Determine the (x, y) coordinate at the center of the cell enclosing the given text.  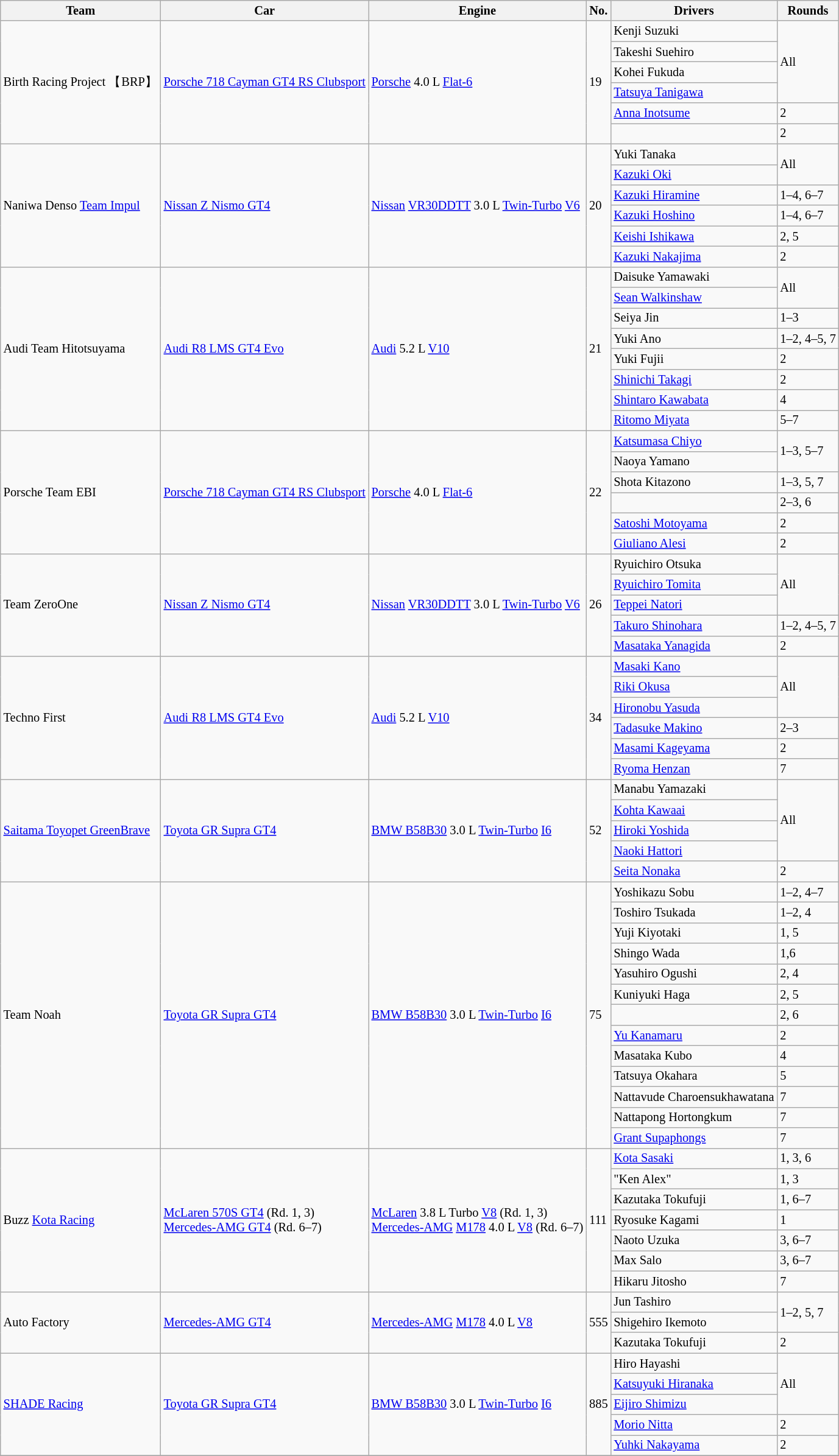
Katsuyuki Hiranaka (693, 1384)
SHADE Racing (80, 1404)
Yuki Tanaka (693, 154)
Kota Sasaki (693, 1158)
Daisuke Yamawaki (693, 277)
No. (598, 10)
Car (264, 10)
Naoto Uzuka (693, 1240)
Birth Racing Project 【BRP】 (80, 82)
Shinichi Takagi (693, 379)
Toshiro Tsukada (693, 912)
26 (598, 605)
1,6 (808, 954)
1 (808, 1220)
Kazuki Oki (693, 175)
Ritomo Miyata (693, 420)
1–2, 4–7 (808, 892)
Tatsuya Tanigawa (693, 93)
Max Salo (693, 1261)
Grant Supaphongs (693, 1138)
1, 3, 6 (808, 1158)
Ryoma Henzan (693, 769)
Team Noah (80, 1015)
Porsche Team EBI (80, 492)
Kazuki Hiramine (693, 195)
Manabu Yamazaki (693, 789)
Kenji Suzuki (693, 31)
1–3, 5–7 (808, 451)
1, 6–7 (808, 1199)
Yuki Fujii (693, 359)
Eijiro Shimizu (693, 1404)
Yoshikazu Sobu (693, 892)
Seita Nonaka (693, 871)
Keishi Ishikawa (693, 236)
Ryosuke Kagami (693, 1220)
Anna Inotsume (693, 113)
1–2, 5, 7 (808, 1312)
Masami Kageyama (693, 748)
Yuki Ano (693, 339)
Tatsuya Okahara (693, 1076)
Sean Walkinshaw (693, 298)
Shota Kitazono (693, 482)
Engine (478, 10)
Hiro Hayashi (693, 1363)
Kazuki Hoshino (693, 216)
1, 3 (808, 1179)
20 (598, 205)
Masaki Kano (693, 666)
Drivers (693, 10)
"Ken Alex" (693, 1179)
Hiroki Yoshida (693, 831)
Nattapong Hortongkum (693, 1117)
75 (598, 1015)
Buzz Kota Racing (80, 1220)
Team ZeroOne (80, 605)
Riki Okusa (693, 687)
Jun Tashiro (693, 1302)
Mercedes-AMG GT4 (264, 1323)
885 (598, 1404)
Naoki Hattori (693, 851)
Yuhki Nakayama (693, 1445)
2, 4 (808, 974)
Naoya Yamano (693, 462)
2, 6 (808, 1015)
Yasuhiro Ogushi (693, 974)
McLaren 570S GT4 (Rd. 1, 3)Mercedes-AMG GT4 (Rd. 6–7) (264, 1220)
5–7 (808, 420)
5 (808, 1076)
Giuliano Alesi (693, 543)
Shigehiro Ikemoto (693, 1322)
Takuro Shinohara (693, 625)
Masataka Kubo (693, 1056)
Mercedes-AMG M178 4.0 L V8 (478, 1323)
555 (598, 1323)
Ryuichiro Tomita (693, 585)
Satoshi Motoyama (693, 523)
Hikaru Jitosho (693, 1281)
Yuji Kiyotaki (693, 933)
19 (598, 82)
52 (598, 830)
1, 5 (808, 933)
Kohta Kawaai (693, 810)
Masataka Yanagida (693, 646)
McLaren 3.8 L Turbo V8 (Rd. 1, 3)Mercedes-AMG M178 4.0 L V8 (Rd. 6–7) (478, 1220)
2–3 (808, 728)
Hironobu Yasuda (693, 708)
Team (80, 10)
1–2, 4 (808, 912)
Kuniyuki Haga (693, 994)
Nattavude Charoensukhawatana (693, 1097)
21 (598, 348)
Naniwa Denso Team Impul (80, 205)
Kazuki Nakajima (693, 256)
111 (598, 1220)
Seiya Jin (693, 318)
1–3, 5, 7 (808, 482)
Ryuichiro Otsuka (693, 564)
34 (598, 717)
Techno First (80, 717)
Kohei Fukuda (693, 72)
Shintaro Kawabata (693, 400)
Auto Factory (80, 1323)
Shingo Wada (693, 954)
Katsumasa Chiyo (693, 441)
22 (598, 492)
Audi Team Hitotsuyama (80, 348)
Takeshi Suehiro (693, 52)
Yu Kanamaru (693, 1035)
2–3, 6 (808, 502)
Saitama Toyopet GreenBrave (80, 830)
Rounds (808, 10)
Tadasuke Makino (693, 728)
Morio Nitta (693, 1425)
1–3 (808, 318)
Teppei Natori (693, 605)
